Capture the cell that displays the provided text and extract its (x, y) central coordinate. 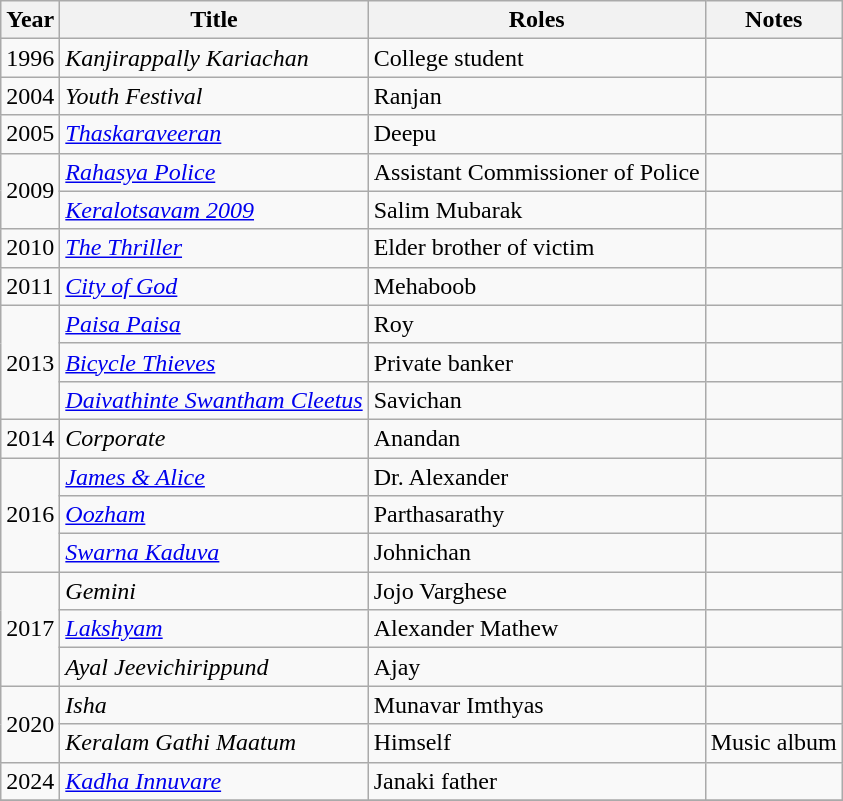
Notes (774, 20)
Anandan (536, 438)
Munavar Imthyas (536, 705)
Thaskaraveeran (214, 134)
Jojo Varghese (536, 591)
2024 (30, 781)
Year (30, 20)
2009 (30, 191)
2020 (30, 724)
2010 (30, 248)
Roles (536, 20)
College student (536, 58)
Isha (214, 705)
City of God (214, 286)
Johnichan (536, 553)
Keralam Gathi Maatum (214, 743)
2011 (30, 286)
Keralotsavam 2009 (214, 210)
Ajay (536, 667)
Elder brother of victim (536, 248)
2005 (30, 134)
Corporate (214, 438)
2014 (30, 438)
Assistant Commissioner of Police (536, 172)
Ranjan (536, 96)
2017 (30, 629)
Youth Festival (214, 96)
Daivathinte Swantham Cleetus (214, 400)
Bicycle Thieves (214, 362)
Title (214, 20)
Dr. Alexander (536, 477)
Parthasarathy (536, 515)
Deepu (536, 134)
Ayal Jeevichirippund (214, 667)
Roy (536, 324)
Mehaboob (536, 286)
Savichan (536, 400)
Swarna Kaduva (214, 553)
Lakshyam (214, 629)
Paisa Paisa (214, 324)
Kadha Innuvare (214, 781)
Alexander Mathew (536, 629)
Himself (536, 743)
2004 (30, 96)
Kanjirappally Kariachan (214, 58)
Janaki father (536, 781)
Salim Mubarak (536, 210)
Private banker (536, 362)
Music album (774, 743)
James & Alice (214, 477)
Oozham (214, 515)
Rahasya Police (214, 172)
1996 (30, 58)
2016 (30, 515)
Gemini (214, 591)
2013 (30, 362)
The Thriller (214, 248)
